Pinpoint the cell where the given text exists, returning its [X, Y] midpoint coordinate. 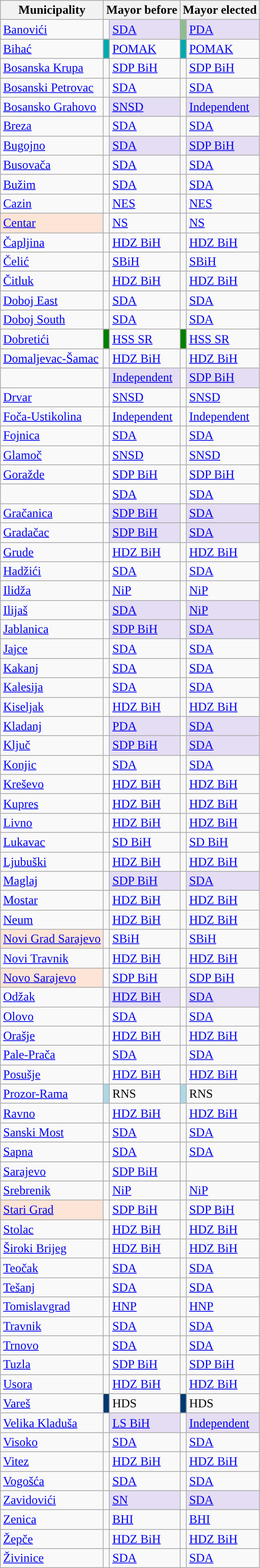
Novi Travnik [52, 958]
Fojnica [52, 436]
Zenica [52, 1520]
Ključ [52, 745]
Jablanica [52, 629]
Tomislavgrad [52, 1307]
Bosansko Grahovo [52, 107]
Hadžići [52, 571]
Stari Grad [52, 1210]
Foča-Ustikolina [52, 416]
Trnovo [52, 1345]
Ilijaš [52, 610]
Sanski Most [52, 1132]
Travnik [52, 1326]
Sapna [52, 1152]
Mayor elected [220, 10]
Stolac [52, 1229]
Vitez [52, 1461]
Živinice [52, 1558]
Goražde [52, 474]
Ilidža [52, 591]
Vareš [52, 1403]
Municipality [52, 10]
Doboj South [52, 320]
Vogošća [52, 1481]
Busovača [52, 165]
Grude [52, 552]
Jajce [52, 649]
Žepče [52, 1539]
Teočak [52, 1268]
Prozor-Rama [52, 1094]
Novo Sarajevo [52, 978]
Bosanski Petrovac [52, 87]
Ljubuški [52, 862]
Velika Kladuša [52, 1423]
Maglaj [52, 881]
SN [145, 1500]
Posušje [52, 1074]
Bužim [52, 184]
Čelić [52, 262]
Olovo [52, 1016]
Doboj East [52, 300]
Glamoč [52, 455]
Bugojno [52, 145]
Dobretići [52, 339]
Zavidovići [52, 1500]
Kupres [52, 803]
Novi Grad Sarajevo [52, 939]
Breza [52, 126]
Bosanska Krupa [52, 68]
Kreševo [52, 784]
Lukavac [52, 842]
Tuzla [52, 1365]
Odžak [52, 997]
Usora [52, 1384]
Neum [52, 920]
Tešanj [52, 1287]
LS BiH [145, 1423]
Čapljina [52, 243]
Domaljevac-Šamac [52, 358]
Konjic [52, 765]
Srebrenik [52, 1191]
Čitluk [52, 281]
Kakanj [52, 668]
Kalesija [52, 687]
Orašje [52, 1036]
Kladanj [52, 726]
Centar [52, 223]
Mayor before [142, 10]
Livno [52, 823]
Gradačac [52, 532]
Sarajevo [52, 1171]
Cazin [52, 203]
Široki Brijeg [52, 1249]
Visoko [52, 1442]
Mostar [52, 900]
Banovići [52, 29]
Ravno [52, 1113]
Pale-Prača [52, 1055]
Kiseljak [52, 707]
Gračanica [52, 513]
Drvar [52, 397]
Bihać [52, 49]
